Detect which cell encompasses the target text, then output its [X, Y] center coordinate. 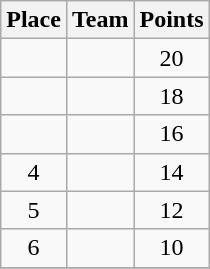
20 [172, 58]
18 [172, 96]
5 [34, 210]
10 [172, 248]
14 [172, 172]
Team [100, 20]
Points [172, 20]
4 [34, 172]
Place [34, 20]
6 [34, 248]
12 [172, 210]
16 [172, 134]
